Return the [X, Y] coordinate for the center point of the cell that contains the specified text.  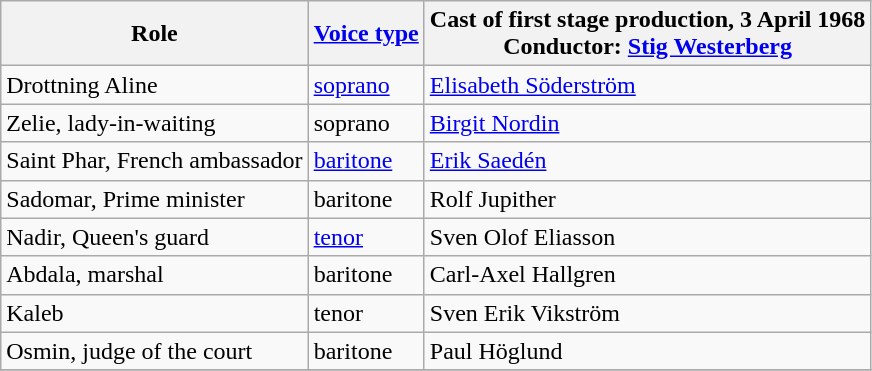
Nadir, Queen's guard [154, 237]
Erik Saedén [648, 161]
Saint Phar, French ambassador [154, 161]
Osmin, judge of the court [154, 351]
Abdala, marshal [154, 275]
Cast of first stage production, 3 April 1968Conductor: Stig Westerberg [648, 34]
Sven Erik Vikström [648, 313]
Kaleb [154, 313]
Drottning Aline [154, 85]
Sadomar, Prime minister [154, 199]
Birgit Nordin [648, 123]
Sven Olof Eliasson [648, 237]
Zelie, lady-in-waiting [154, 123]
Voice type [366, 34]
Paul Höglund [648, 351]
Carl-Axel Hallgren [648, 275]
Elisabeth Söderström [648, 85]
Role [154, 34]
Rolf Jupither [648, 199]
